For the text-containing cell, return its midpoint in [X, Y] coordinate format. 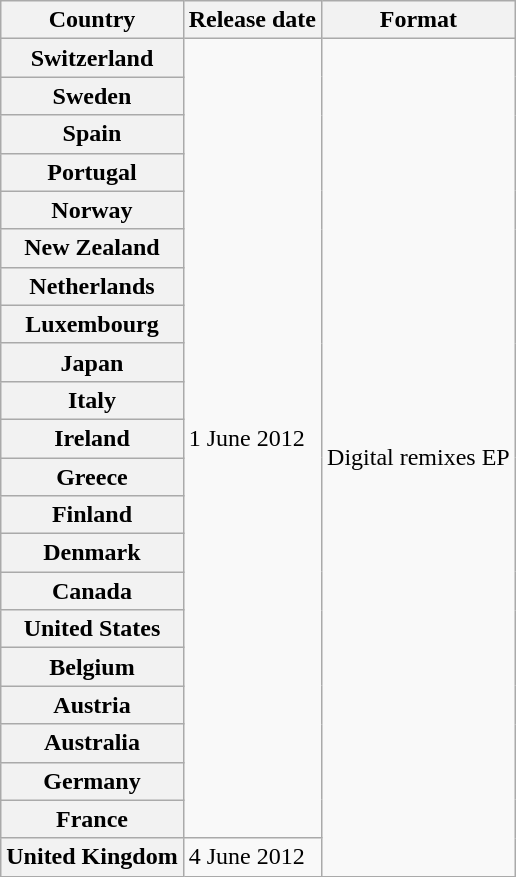
Greece [92, 477]
Italy [92, 400]
Portugal [92, 172]
Luxembourg [92, 324]
Austria [92, 705]
Release date [252, 20]
United Kingdom [92, 857]
Switzerland [92, 58]
United States [92, 629]
Finland [92, 515]
Netherlands [92, 286]
Japan [92, 362]
1 June 2012 [252, 438]
Spain [92, 134]
Sweden [92, 96]
Belgium [92, 667]
4 June 2012 [252, 857]
Digital remixes EP [419, 458]
Germany [92, 781]
Country [92, 20]
Norway [92, 210]
Australia [92, 743]
Format [419, 20]
France [92, 819]
Canada [92, 591]
New Zealand [92, 248]
Denmark [92, 553]
Ireland [92, 438]
